Find where the given text appears and provide that cell's center as [x, y] coordinate. 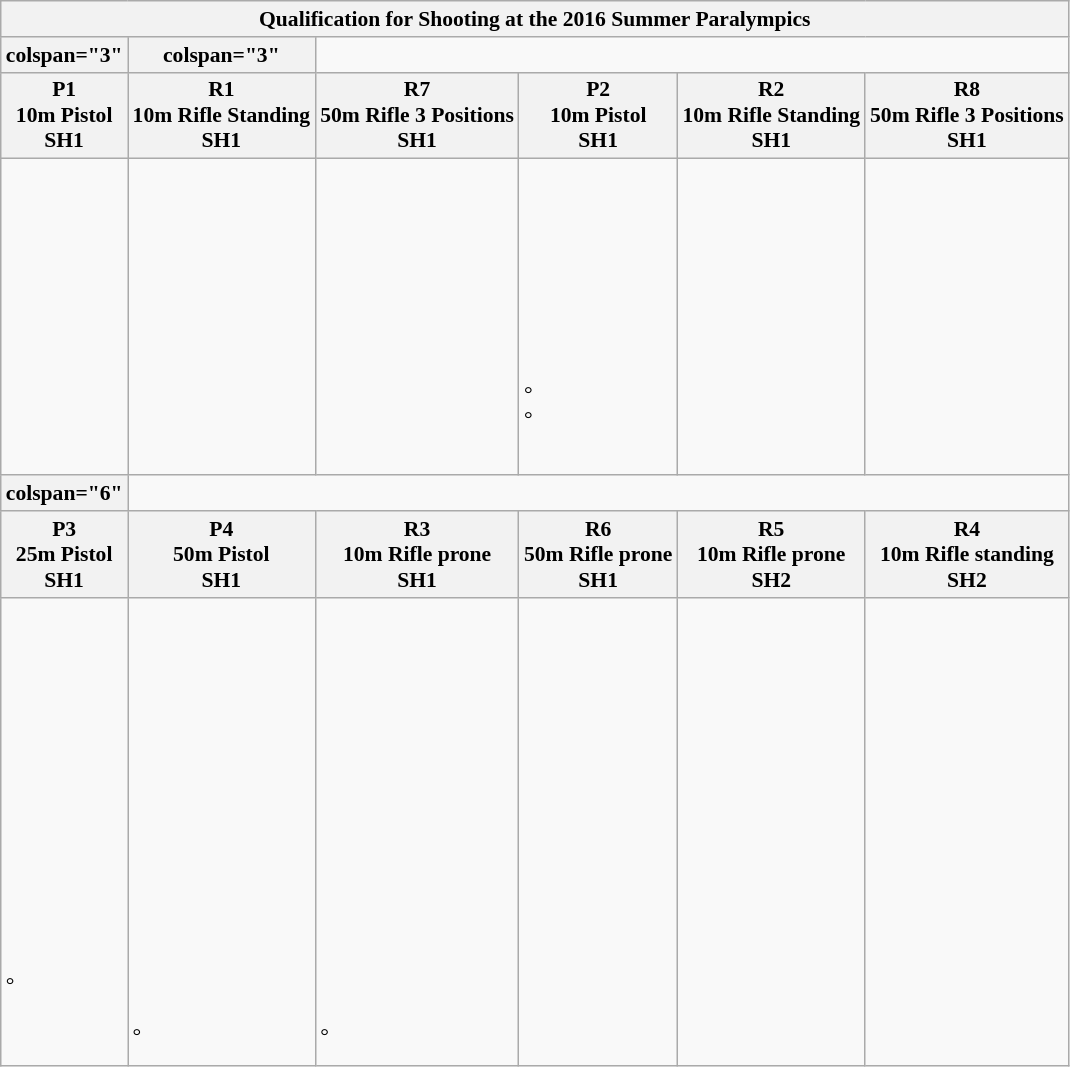
R410m Rifle standing SH2 [967, 554]
R650m Rifle proneSH1 [598, 554]
R110m Rifle Standing SH1 [222, 116]
colspan="6" [64, 493]
P210m Pistol SH1 [598, 116]
R750m Rifle 3 Positions SH1 [417, 116]
R850m Rifle 3 Positions SH1 [967, 116]
P325m Pistol SH1 [64, 554]
°° [598, 317]
R210m Rifle Standing SH1 [771, 116]
Qualification for Shooting at the 2016 Summer Paralympics [535, 19]
P450m Pistol SH1 [222, 554]
P110m Pistol SH1 [64, 116]
R310m Rifle prone SH1 [417, 554]
R510m Rifle prone SH2 [771, 554]
